Extract the [x, y] coordinate from the center of the cell holding the provided text.  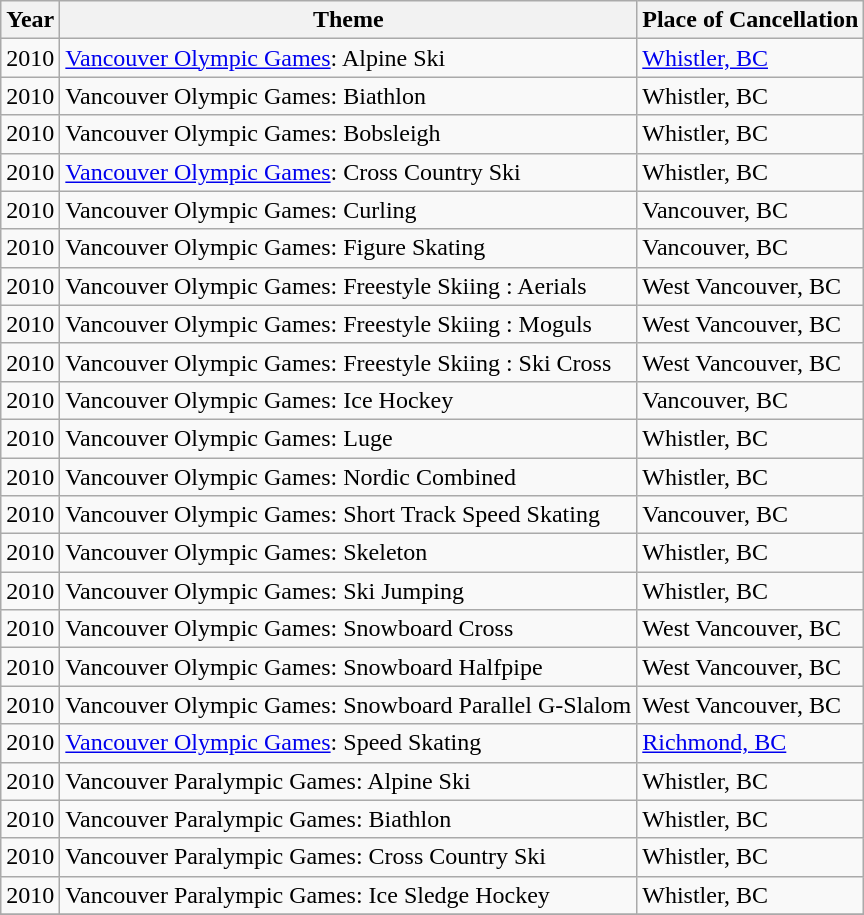
Vancouver Olympic Games: Alpine Ski [348, 58]
Vancouver Paralympic Games: Cross Country Ski [348, 857]
Vancouver Olympic Games: Skeleton [348, 553]
Vancouver Olympic Games: Snowboard Halfpipe [348, 667]
Vancouver Olympic Games: Ski Jumping [348, 591]
Richmond, BC [750, 743]
Vancouver Olympic Games: Ice Hockey [348, 400]
Vancouver Olympic Games: Short Track Speed Skating [348, 515]
Vancouver Olympic Games: Nordic Combined [348, 477]
Vancouver Paralympic Games: Alpine Ski [348, 781]
Theme [348, 20]
Vancouver Olympic Games: Cross Country Ski [348, 172]
Vancouver Olympic Games: Freestyle Skiing : Ski Cross [348, 362]
Vancouver Olympic Games: Snowboard Parallel G-Slalom [348, 705]
Vancouver Olympic Games: Freestyle Skiing : Moguls [348, 324]
Vancouver Olympic Games: Snowboard Cross [348, 629]
Vancouver Olympic Games: Bobsleigh [348, 134]
Vancouver Olympic Games: Figure Skating [348, 248]
Vancouver Olympic Games: Freestyle Skiing : Aerials [348, 286]
Place of Cancellation [750, 20]
Vancouver Olympic Games: Biathlon [348, 96]
Year [30, 20]
Vancouver Olympic Games: Speed Skating [348, 743]
Vancouver Paralympic Games: Biathlon [348, 819]
Vancouver Olympic Games: Curling [348, 210]
Vancouver Paralympic Games: Ice Sledge Hockey [348, 895]
Vancouver Olympic Games: Luge [348, 438]
